Pinpoint the cell where the given text exists, returning its [x, y] midpoint coordinate. 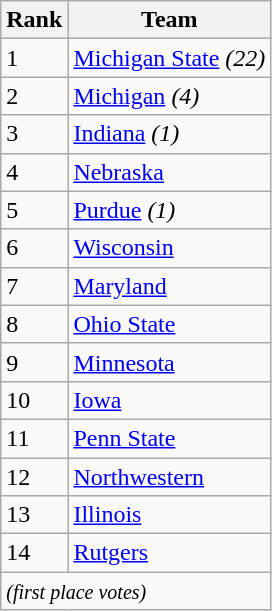
10 [34, 400]
Purdue (1) [170, 210]
Rutgers [170, 553]
Minnesota [170, 362]
1 [34, 58]
11 [34, 438]
Michigan (4) [170, 96]
8 [34, 324]
Iowa [170, 400]
4 [34, 172]
Ohio State [170, 324]
Team [170, 20]
14 [34, 553]
Maryland [170, 286]
(first place votes) [136, 591]
9 [34, 362]
Indiana (1) [170, 134]
13 [34, 515]
Wisconsin [170, 248]
7 [34, 286]
Rank [34, 20]
12 [34, 477]
Michigan State (22) [170, 58]
5 [34, 210]
3 [34, 134]
Penn State [170, 438]
Illinois [170, 515]
2 [34, 96]
Nebraska [170, 172]
6 [34, 248]
Northwestern [170, 477]
